Search for the cell housing the specified text and yield its (x, y) center coordinate. 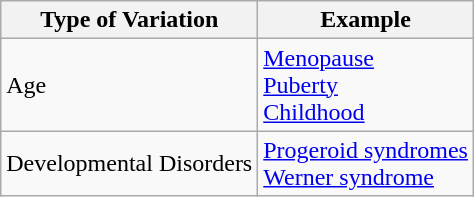
Example (366, 20)
Developmental Disorders (130, 164)
MenopausePubertyChildhood (366, 85)
Progeroid syndromesWerner syndrome (366, 164)
Age (130, 85)
Type of Variation (130, 20)
